Pinpoint the cell where the given text exists, returning its [X, Y] midpoint coordinate. 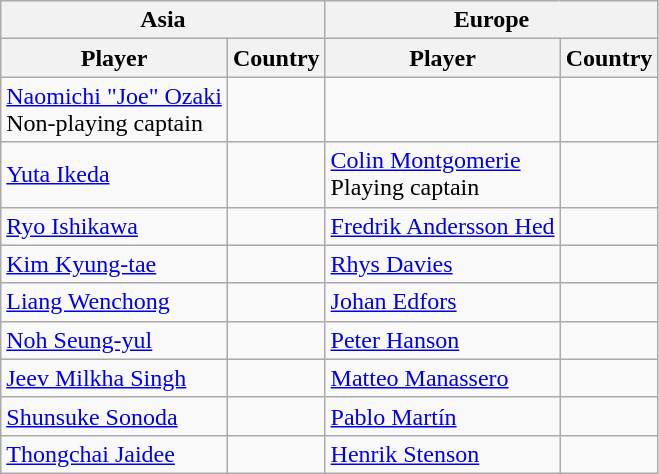
Yuta Ikeda [114, 174]
Europe [492, 20]
Pablo Martín [442, 416]
Fredrik Andersson Hed [442, 226]
Colin MontgomeriePlaying captain [442, 174]
Peter Hanson [442, 340]
Ryo Ishikawa [114, 226]
Shunsuke Sonoda [114, 416]
Thongchai Jaidee [114, 454]
Matteo Manassero [442, 378]
Rhys Davies [442, 264]
Asia [163, 20]
Jeev Milkha Singh [114, 378]
Noh Seung-yul [114, 340]
Kim Kyung-tae [114, 264]
Liang Wenchong [114, 302]
Johan Edfors [442, 302]
Henrik Stenson [442, 454]
Naomichi "Joe" OzakiNon-playing captain [114, 110]
